For the text-containing cell, return its midpoint in (x, y) coordinate format. 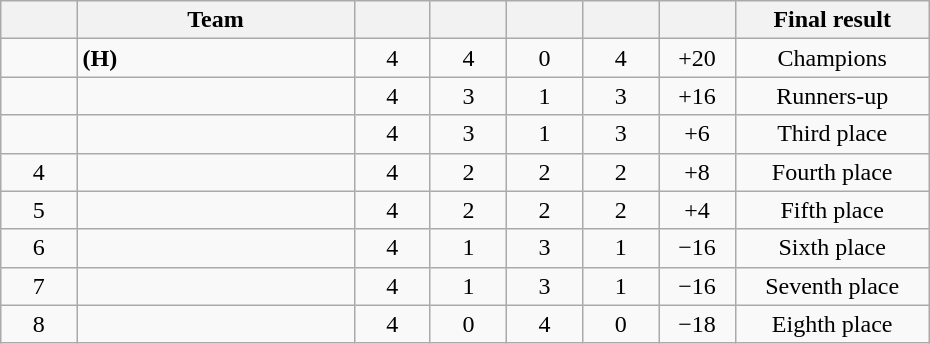
Champions (832, 58)
−18 (697, 324)
+16 (697, 96)
Team (216, 20)
Runners-up (832, 96)
+4 (697, 210)
7 (39, 286)
5 (39, 210)
Eighth place (832, 324)
6 (39, 248)
Third place (832, 134)
+20 (697, 58)
Final result (832, 20)
Fifth place (832, 210)
+8 (697, 172)
8 (39, 324)
+6 (697, 134)
Seventh place (832, 286)
(H) (216, 58)
Sixth place (832, 248)
Fourth place (832, 172)
